Identify which cell holds the provided text, then report its (x, y) central coordinate. 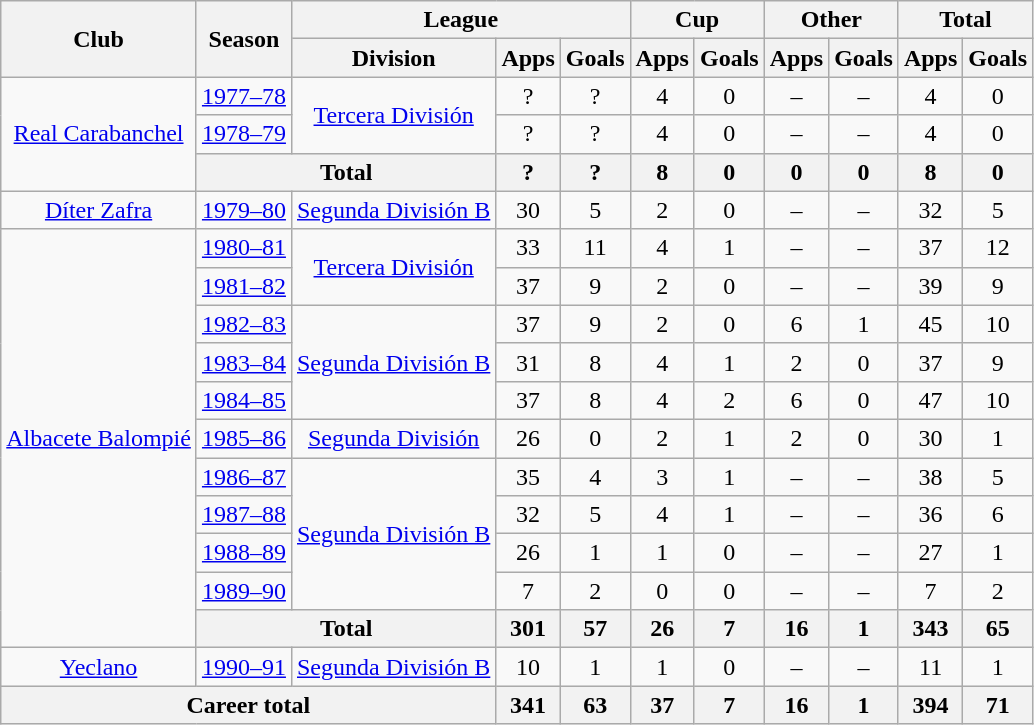
65 (998, 629)
1982–83 (244, 324)
1979–80 (244, 210)
57 (595, 629)
36 (930, 515)
35 (528, 477)
1989–90 (244, 591)
301 (528, 629)
71 (998, 705)
Club (99, 39)
League (460, 20)
Other (831, 20)
1984–85 (244, 400)
Division (393, 58)
394 (930, 705)
Albacete Balompié (99, 438)
3 (662, 477)
Career total (248, 705)
343 (930, 629)
1988–89 (244, 553)
1986–87 (244, 477)
Real Carabanchel (99, 134)
Cup (697, 20)
1983–84 (244, 362)
27 (930, 553)
1981–82 (244, 286)
31 (528, 362)
63 (595, 705)
Season (244, 39)
1980–81 (244, 248)
1978–79 (244, 134)
1977–78 (244, 96)
33 (528, 248)
12 (998, 248)
39 (930, 286)
45 (930, 324)
1987–88 (244, 515)
Segunda División (393, 438)
38 (930, 477)
47 (930, 400)
1990–91 (244, 667)
1985–86 (244, 438)
Díter Zafra (99, 210)
Yeclano (99, 667)
341 (528, 705)
